Scan for the cell matching the given text and deliver its (x, y) coordinate at center. 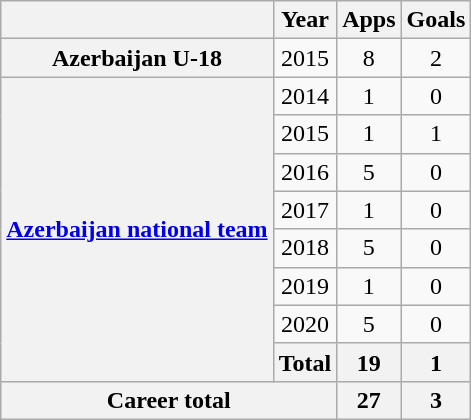
Apps (369, 20)
19 (369, 362)
2018 (305, 248)
Year (305, 20)
2 (436, 58)
2014 (305, 96)
3 (436, 400)
2016 (305, 172)
Total (305, 362)
Career total (169, 400)
2017 (305, 210)
2019 (305, 286)
27 (369, 400)
8 (369, 58)
Azerbaijan national team (137, 229)
Azerbaijan U-18 (137, 58)
2020 (305, 324)
Goals (436, 20)
